Search for the cell housing the specified text and yield its [X, Y] center coordinate. 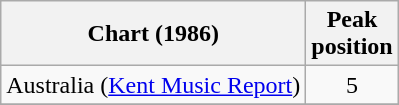
Peakposition [352, 34]
Chart (1986) [154, 34]
5 [352, 85]
Australia (Kent Music Report) [154, 85]
